Return (X, Y) of the center of cell containing provided text 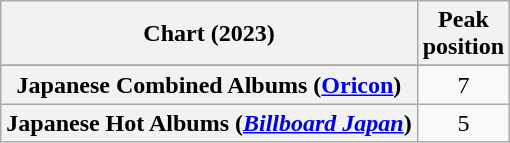
Chart (2023) (209, 34)
Peakposition (463, 34)
5 (463, 123)
Japanese Hot Albums (Billboard Japan) (209, 123)
7 (463, 85)
Japanese Combined Albums (Oricon) (209, 85)
